Return the (x, y) coordinate for the center point of the cell that contains the specified text.  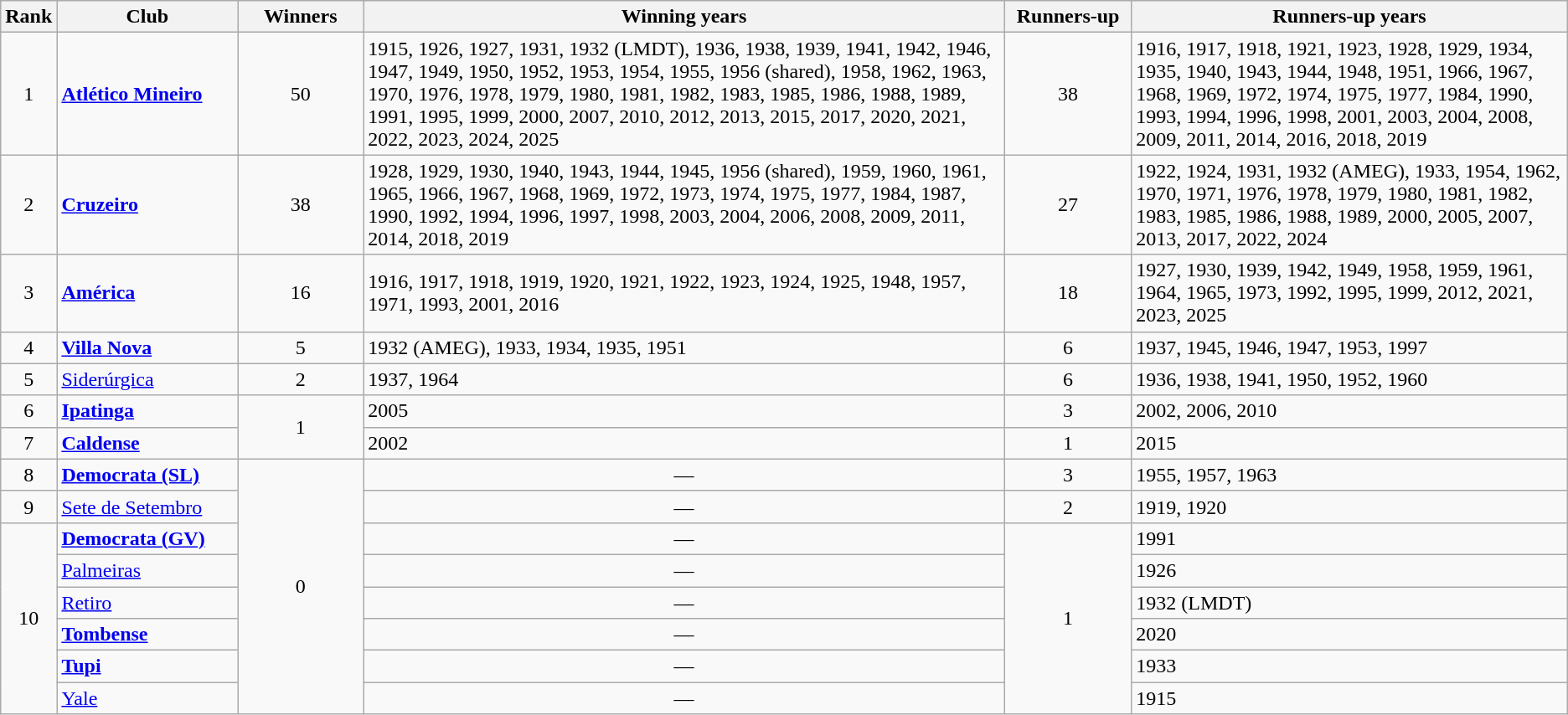
Villa Nova (147, 347)
1991 (1349, 538)
Siderúrgica (147, 379)
2015 (1349, 443)
0 (301, 586)
4 (28, 347)
1936, 1938, 1941, 1950, 1952, 1960 (1349, 379)
1926 (1349, 570)
7 (28, 443)
2002 (684, 443)
1916, 1917, 1918, 1919, 1920, 1921, 1922, 1923, 1924, 1925, 1948, 1957, 1971, 1993, 2001, 2016 (684, 293)
Runners-up years (1349, 17)
1919, 1920 (1349, 507)
9 (28, 507)
2005 (684, 411)
1927, 1930, 1939, 1942, 1949, 1958, 1959, 1961, 1964, 1965, 1973, 1992, 1995, 1999, 2012, 2021, 2023, 2025 (1349, 293)
Palmeiras (147, 570)
América (147, 293)
Cruzeiro (147, 204)
Winning years (684, 17)
1937, 1964 (684, 379)
1933 (1349, 666)
27 (1067, 204)
1937, 1945, 1946, 1947, 1953, 1997 (1349, 347)
2020 (1349, 635)
Atlético Mineiro (147, 94)
Rank (28, 17)
18 (1067, 293)
Caldense (147, 443)
2002, 2006, 2010 (1349, 411)
Sete de Setembro (147, 507)
1932 (AMEG), 1933, 1934, 1935, 1951 (684, 347)
8 (28, 475)
1955, 1957, 1963 (1349, 475)
Club (147, 17)
Winners (301, 17)
10 (28, 618)
Ipatinga (147, 411)
Tupi (147, 666)
Yale (147, 698)
Democrata (SL) (147, 475)
1932 (LMDT) (1349, 602)
50 (301, 94)
Tombense (147, 635)
16 (301, 293)
1915 (1349, 698)
Runners-up (1067, 17)
Retiro (147, 602)
Democrata (GV) (147, 538)
